For the text-containing cell, return its midpoint in [X, Y] coordinate format. 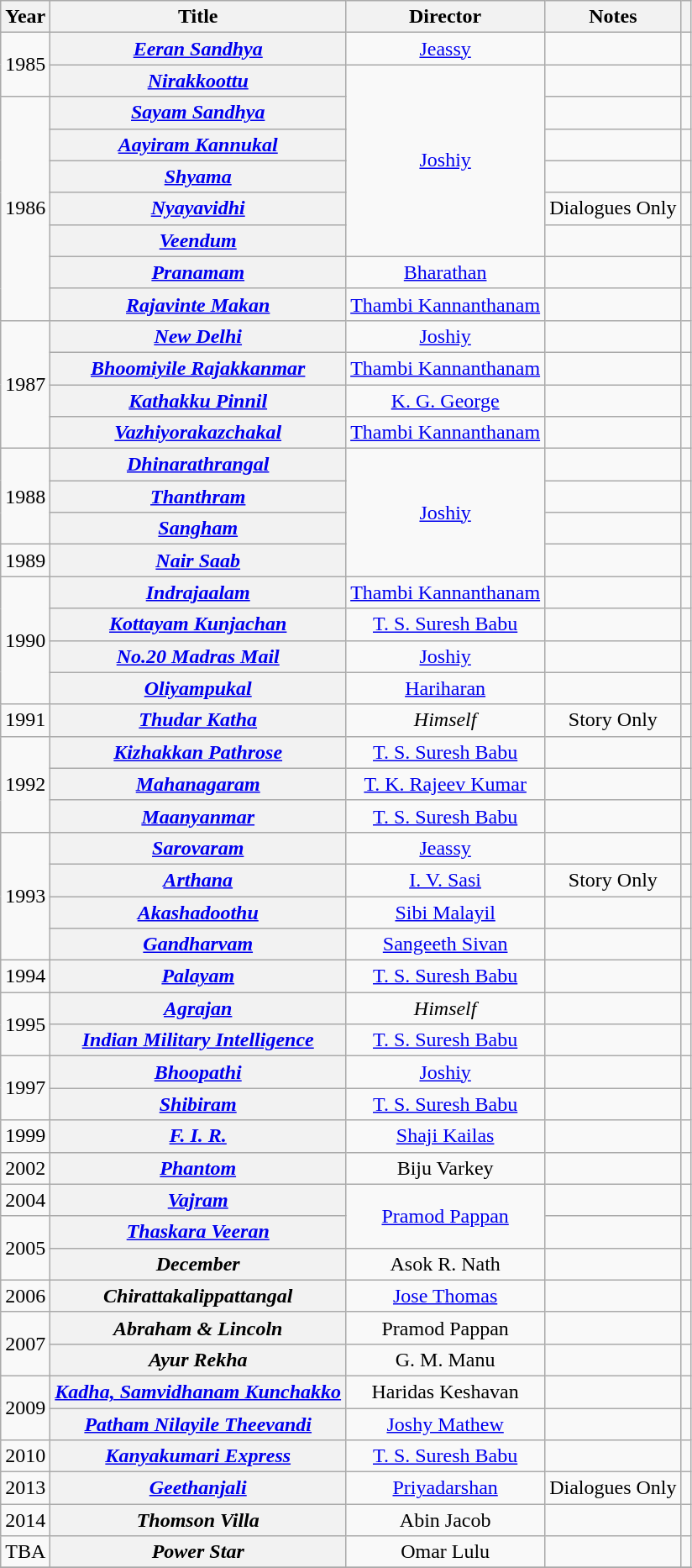
Notes [613, 17]
Patham Nilayile Theevandi [198, 1424]
2004 [25, 1200]
Sibi Malayil [445, 912]
Shaji Kailas [445, 1136]
Indrajaalam [198, 592]
Title [198, 17]
Pranamam [198, 272]
K. G. George [445, 401]
Vazhiyorakazchakal [198, 433]
1991 [25, 720]
1986 [25, 208]
Eeran Sandhya [198, 49]
Shibiram [198, 1104]
Bharathan [445, 272]
2013 [25, 1488]
1994 [25, 976]
Kizhakkan Pathrose [198, 752]
Aayiram Kannukal [198, 145]
Kathakku Pinnil [198, 401]
Oliyampukal [198, 688]
Agrajan [198, 1008]
Year [25, 17]
Kanyakumari Express [198, 1456]
1985 [25, 65]
Phantom [198, 1168]
Thudar Katha [198, 720]
Arthana [198, 880]
Joshy Mathew [445, 1424]
Asok R. Nath [445, 1264]
1988 [25, 497]
Abraham & Lincoln [198, 1328]
Bhoopathi [198, 1072]
Director [445, 17]
Thomson Villa [198, 1520]
2005 [25, 1248]
Rajavinte Makan [198, 304]
Veendum [198, 240]
F. I. R. [198, 1136]
Sayam Sandhya [198, 113]
Bhoomiyile Rajakkanmar [198, 368]
Omar Lulu [445, 1552]
Maanyanmar [198, 816]
New Delhi [198, 336]
Nyayavidhi [198, 208]
1997 [25, 1088]
Kottayam Kunjachan [198, 624]
December [198, 1264]
Thanthram [198, 497]
G. M. Manu [445, 1360]
2009 [25, 1408]
Sangeeth Sivan [445, 944]
Gandharvam [198, 944]
2014 [25, 1520]
Ayur Rekha [198, 1360]
Haridas Keshavan [445, 1392]
I. V. Sasi [445, 880]
Indian Military Intelligence [198, 1040]
Akashadoothu [198, 912]
Shyama [198, 176]
1992 [25, 784]
Thaskara Veeran [198, 1232]
1995 [25, 1024]
Sangham [198, 529]
TBA [25, 1552]
Mahanagaram [198, 784]
Jose Thomas [445, 1296]
Sarovaram [198, 848]
Hariharan [445, 688]
2002 [25, 1168]
Biju Varkey [445, 1168]
Abin Jacob [445, 1520]
2006 [25, 1296]
1989 [25, 560]
Kadha, Samvidhanam Kunchakko [198, 1392]
Geethanjali [198, 1488]
Dhinarathrangal [198, 465]
2010 [25, 1456]
Power Star [198, 1552]
Nirakkoottu [198, 81]
Nair Saab [198, 560]
1993 [25, 896]
Vajram [198, 1200]
1990 [25, 640]
Priyadarshan [445, 1488]
Palayam [198, 976]
1987 [25, 384]
1999 [25, 1136]
2007 [25, 1344]
No.20 Madras Mail [198, 656]
T. K. Rajeev Kumar [445, 784]
Chirattakalippattangal [198, 1296]
